Pinpoint the cell where the given text exists, returning its [X, Y] midpoint coordinate. 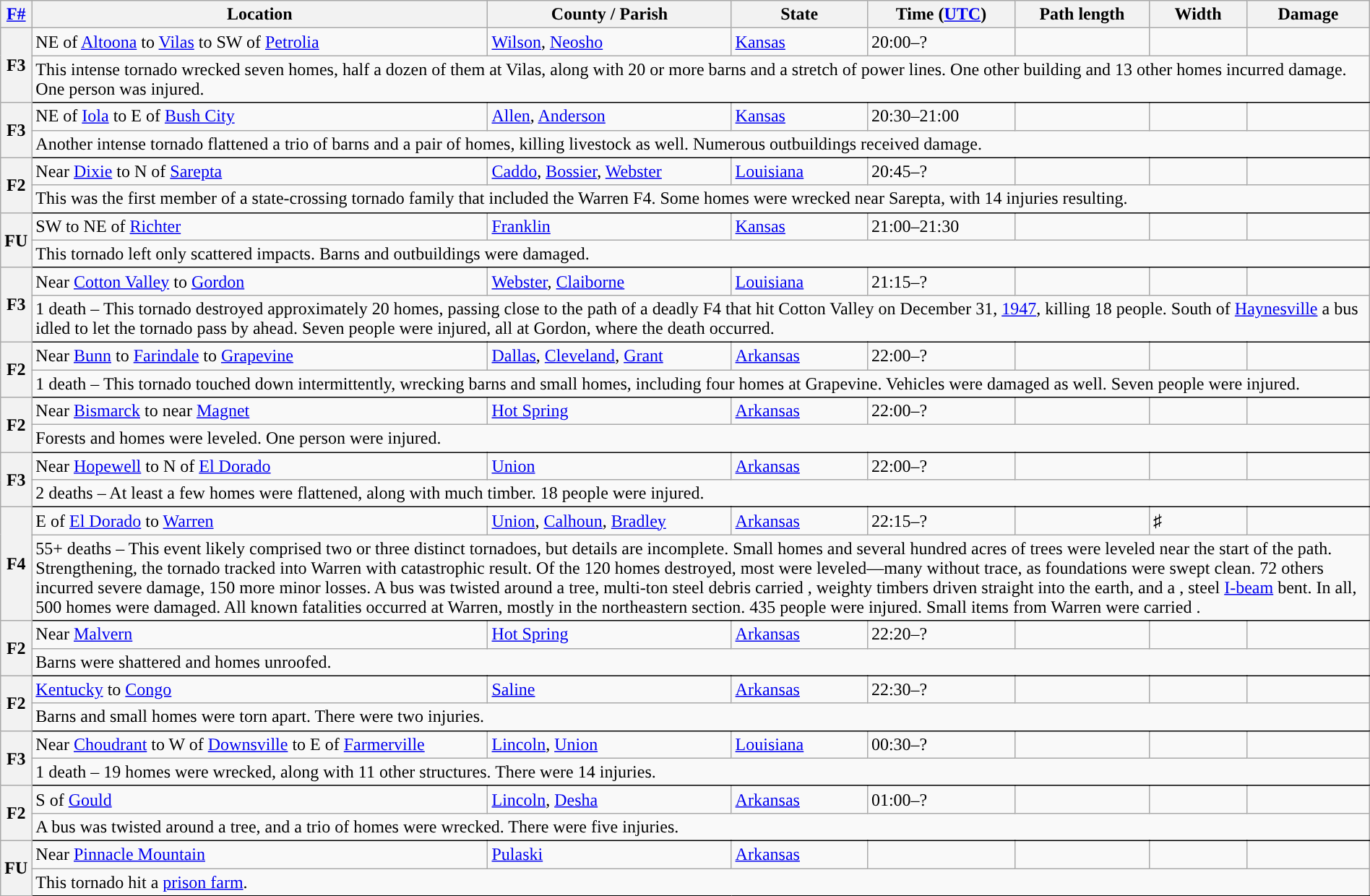
Union [610, 466]
E of El Dorado to Warren [260, 521]
F# [16, 14]
20:45–? [941, 171]
County / Parish [610, 14]
Wilson, Neosho [610, 42]
Near Dixie to N of Sarepta [260, 171]
22:15–? [941, 521]
00:30–? [941, 744]
Union, Calhoun, Bradley [610, 521]
Pulaski [610, 854]
Barns were shattered and homes unroofed. [701, 662]
Path length [1082, 14]
This tornado hit a prison farm. [701, 882]
22:30–? [941, 689]
Location [260, 14]
A bus was twisted around a tree, and a trio of homes were wrecked. There were five injuries. [701, 827]
Dallas, Cleveland, Grant [610, 356]
F4 [16, 564]
20:30–21:00 [941, 116]
Franklin [610, 226]
22:20–? [941, 634]
This tornado left only scattered impacts. Barns and outbuildings were damaged. [701, 254]
Damage [1309, 14]
Another intense tornado flattened a trio of barns and a pair of homes, killing livestock as well. Numerous outbuildings received damage. [701, 144]
Caddo, Bossier, Webster [610, 171]
01:00–? [941, 799]
Saline [610, 689]
1 death – 19 homes were wrecked, along with 11 other structures. There were 14 injuries. [701, 772]
Near Bunn to Farindale to Grapevine [260, 356]
Near Hopewell to N of El Dorado [260, 466]
Webster, Claiborne [610, 281]
SW to NE of Richter [260, 226]
Lincoln, Desha [610, 799]
State [799, 14]
Width [1198, 14]
NE of Iola to E of Bush City [260, 116]
Time (UTC) [941, 14]
NE of Altoona to Vilas to SW of Petrolia [260, 42]
21:00–21:30 [941, 226]
Near Pinnacle Mountain [260, 854]
20:00–? [941, 42]
Kentucky to Congo [260, 689]
Barns and small homes were torn apart. There were two injuries. [701, 717]
Allen, Anderson [610, 116]
Forests and homes were leveled. One person were injured. [701, 439]
2 deaths – At least a few homes were flattened, along with much timber. 18 people were injured. [701, 494]
S of Gould [260, 799]
Near Bismarck to near Magnet [260, 411]
Near Choudrant to W of Downsville to E of Farmerville [260, 744]
21:15–? [941, 281]
Near Malvern [260, 634]
Lincoln, Union [610, 744]
♯ [1198, 521]
Near Cotton Valley to Gordon [260, 281]
